Scan for the cell matching the given text and deliver its (x, y) coordinate at center. 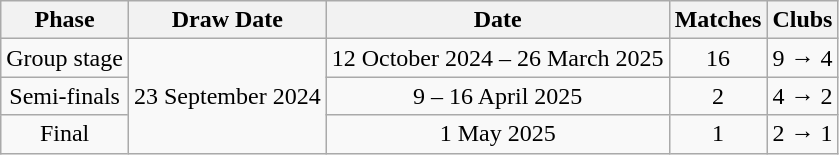
23 September 2024 (227, 96)
2 → 1 (802, 134)
16 (718, 58)
Group stage (65, 58)
Clubs (802, 20)
4 → 2 (802, 96)
9 – 16 April 2025 (498, 96)
Phase (65, 20)
12 October 2024 – 26 March 2025 (498, 58)
1 (718, 134)
1 May 2025 (498, 134)
Date (498, 20)
9 → 4 (802, 58)
2 (718, 96)
Draw Date (227, 20)
Semi-finals (65, 96)
Matches (718, 20)
Final (65, 134)
